From the cell containing the given text, extract its center point as [X, Y] coordinate. 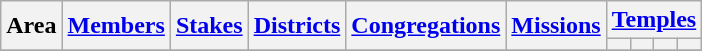
Temples [654, 20]
Congregations [426, 26]
Districts [297, 26]
Area [32, 26]
Missions [556, 26]
Members [116, 26]
Stakes [209, 26]
